Provide the (X, Y) coordinate of the cell's center where the given text is located.  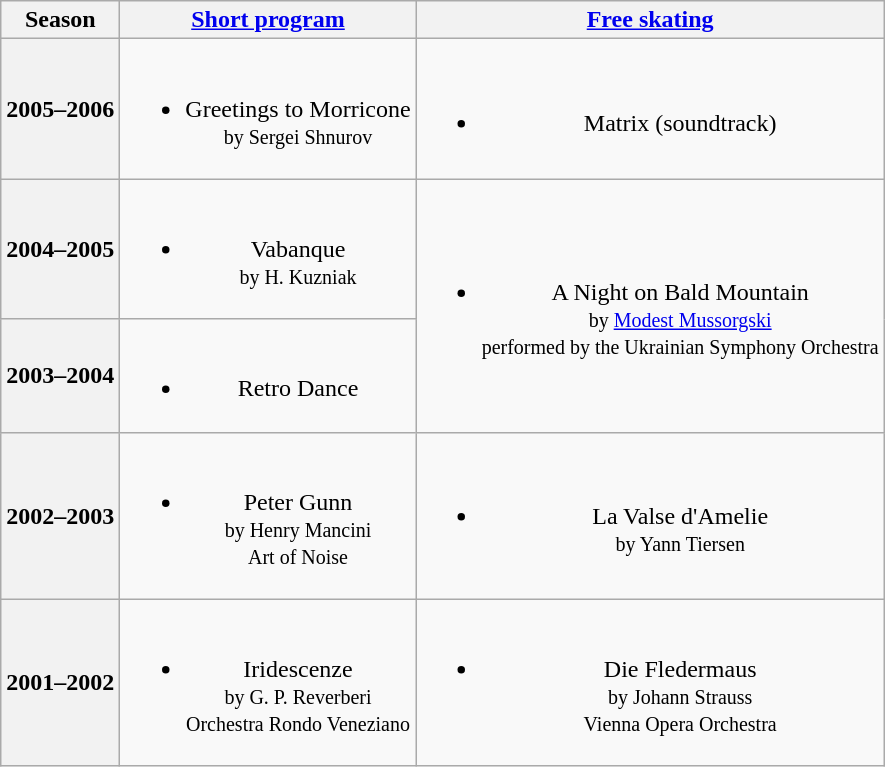
La Valse d'Amelie by Yann Tiersen (650, 516)
2003–2004 (60, 376)
Iridescenze by G. P. Reverberi Orchestra Rondo Veneziano (268, 682)
Matrix (soundtrack) (650, 109)
2001–2002 (60, 682)
Free skating (650, 20)
Die Fledermaus by Johann Strauss Vienna Opera Orchestra (650, 682)
A Night on Bald Mountain by Modest Mussorgski performed by the Ukrainian Symphony Orchestra (650, 306)
2002–2003 (60, 516)
2004–2005 (60, 249)
Season (60, 20)
Peter Gunn by Henry Mancini Art of Noise (268, 516)
Vabanque by H. Kuzniak (268, 249)
2005–2006 (60, 109)
Short program (268, 20)
Retro Dance (268, 376)
Greetings to Morricone by Sergei Shnurov (268, 109)
